From the cell containing the given text, extract its center point as (X, Y) coordinate. 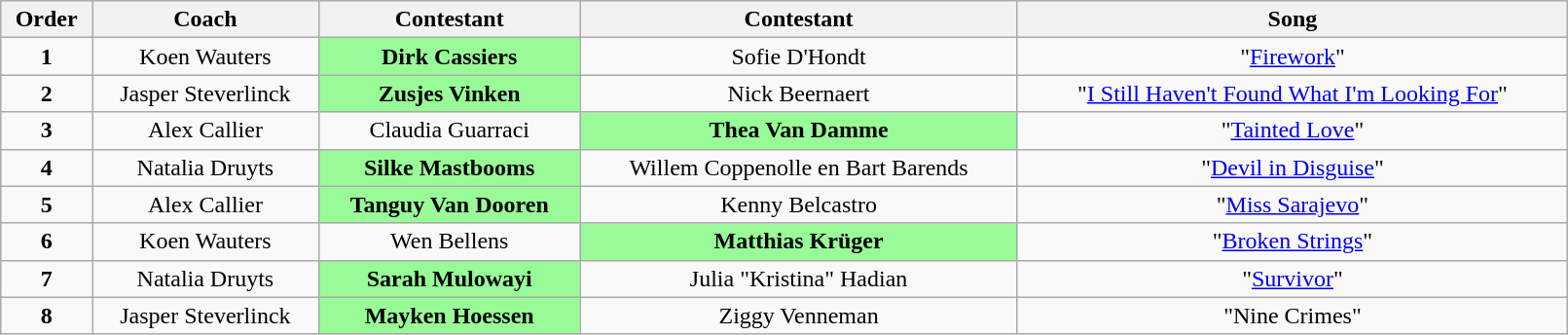
Thea Van Damme (798, 130)
Sofie D'Hondt (798, 56)
"Miss Sarajevo" (1293, 205)
Claudia Guarraci (450, 130)
Zusjes Vinken (450, 93)
Matthias Krüger (798, 242)
Silke Mastbooms (450, 167)
Dirk Cassiers (450, 56)
Coach (204, 19)
Order (47, 19)
Song (1293, 19)
"Devil in Disguise" (1293, 167)
Tanguy Van Dooren (450, 205)
Ziggy Venneman (798, 316)
Nick Beernaert (798, 93)
"I Still Haven't Found What I'm Looking For" (1293, 93)
Julia "Kristina" Hadian (798, 279)
Sarah Mulowayi (450, 279)
Wen Bellens (450, 242)
8 (47, 316)
"Firework" (1293, 56)
6 (47, 242)
5 (47, 205)
2 (47, 93)
Kenny Belcastro (798, 205)
7 (47, 279)
4 (47, 167)
Willem Coppenolle en Bart Barends (798, 167)
Mayken Hoessen (450, 316)
1 (47, 56)
"Survivor" (1293, 279)
"Tainted Love" (1293, 130)
3 (47, 130)
"Nine Crimes" (1293, 316)
"Broken Strings" (1293, 242)
